Pinpoint the cell where the given text exists, returning its [x, y] midpoint coordinate. 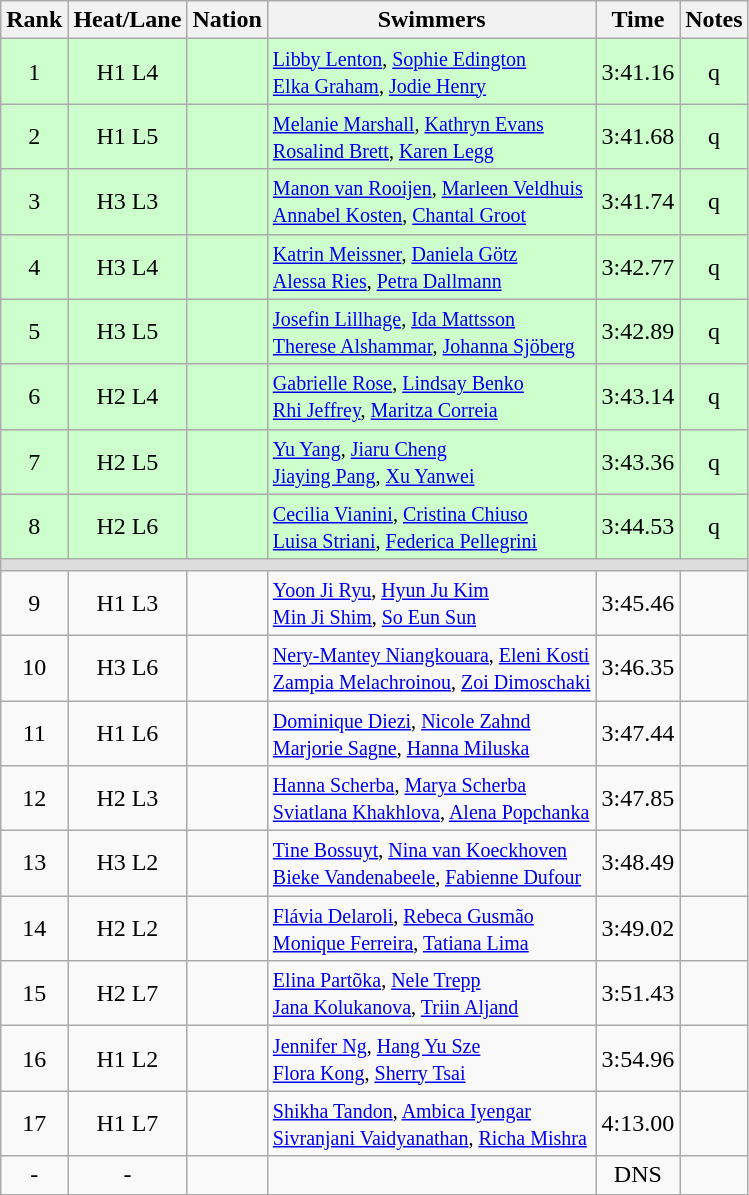
10 [34, 668]
3:51.43 [638, 994]
Swimmers [432, 20]
3:47.85 [638, 798]
4 [34, 266]
Libby Lenton, Sophie Edington Elka Graham, Jodie Henry [432, 72]
Dominique Diezi, Nicole Zahnd Marjorie Sagne, Hanna Miluska [432, 732]
3 [34, 202]
8 [34, 526]
13 [34, 864]
3:49.02 [638, 928]
16 [34, 1058]
Hanna Scherba, Marya Scherba Sviatlana Khakhlova, Alena Popchanka [432, 798]
3:41.16 [638, 72]
Nation [227, 20]
H3 L2 [128, 864]
Gabrielle Rose, Lindsay Benko Rhi Jeffrey, Maritza Correia [432, 396]
Manon van Rooijen, Marleen Veldhuis Annabel Kosten, Chantal Groot [432, 202]
H3 L6 [128, 668]
3:54.96 [638, 1058]
12 [34, 798]
H1 L6 [128, 732]
3:45.46 [638, 602]
3:43.36 [638, 462]
H3 L4 [128, 266]
3:42.77 [638, 266]
3:44.53 [638, 526]
3:42.89 [638, 332]
7 [34, 462]
Tine Bossuyt, Nina van Koeckhoven Bieke Vandenabeele, Fabienne Dufour [432, 864]
Rank [34, 20]
H1 L2 [128, 1058]
H3 L5 [128, 332]
Melanie Marshall, Kathryn Evans Rosalind Brett, Karen Legg [432, 136]
H1 L7 [128, 1124]
Cecilia Vianini, Cristina Chiuso Luisa Striani, Federica Pellegrini [432, 526]
H2 L6 [128, 526]
H1 L5 [128, 136]
Josefin Lillhage, Ida Mattsson Therese Alshammar, Johanna Sjöberg [432, 332]
H2 L7 [128, 994]
Jennifer Ng, Hang Yu Sze Flora Kong, Sherry Tsai [432, 1058]
Time [638, 20]
Heat/Lane [128, 20]
14 [34, 928]
1 [34, 72]
H1 L3 [128, 602]
5 [34, 332]
3:41.74 [638, 202]
3:47.44 [638, 732]
Flávia Delaroli, Rebeca Gusmão Monique Ferreira, Tatiana Lima [432, 928]
Yu Yang, Jiaru Cheng Jiaying Pang, Xu Yanwei [432, 462]
H2 L4 [128, 396]
H1 L4 [128, 72]
17 [34, 1124]
Nery-Mantey Niangkouara, Eleni Kosti Zampia Melachroinou, Zoi Dimoschaki [432, 668]
6 [34, 396]
Shikha Tandon, Ambica Iyengar Sivranjani Vaidyanathan, Richa Mishra [432, 1124]
DNS [638, 1175]
15 [34, 994]
H2 L2 [128, 928]
Yoon Ji Ryu, Hyun Ju Kim Min Ji Shim, So Eun Sun [432, 602]
Notes [714, 20]
H2 L3 [128, 798]
3:46.35 [638, 668]
3:41.68 [638, 136]
H2 L5 [128, 462]
9 [34, 602]
3:43.14 [638, 396]
Elina Partõka, Nele Trepp Jana Kolukanova, Triin Aljand [432, 994]
11 [34, 732]
H3 L3 [128, 202]
4:13.00 [638, 1124]
2 [34, 136]
Katrin Meissner, Daniela Götz Alessa Ries, Petra Dallmann [432, 266]
3:48.49 [638, 864]
